Pinpoint the cell where the given text exists, returning its (X, Y) midpoint coordinate. 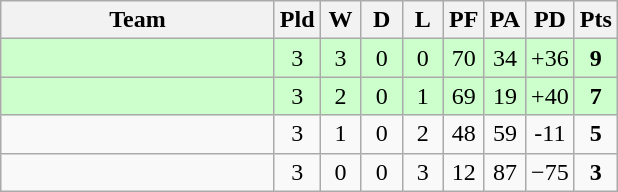
19 (504, 96)
W (340, 20)
−75 (550, 172)
7 (596, 96)
34 (504, 58)
PA (504, 20)
12 (464, 172)
PD (550, 20)
Pts (596, 20)
87 (504, 172)
9 (596, 58)
59 (504, 134)
+36 (550, 58)
5 (596, 134)
48 (464, 134)
Pld (297, 20)
+40 (550, 96)
Team (138, 20)
PF (464, 20)
-11 (550, 134)
L (422, 20)
69 (464, 96)
70 (464, 58)
D (382, 20)
